Return (x, y) of the center of cell containing provided text 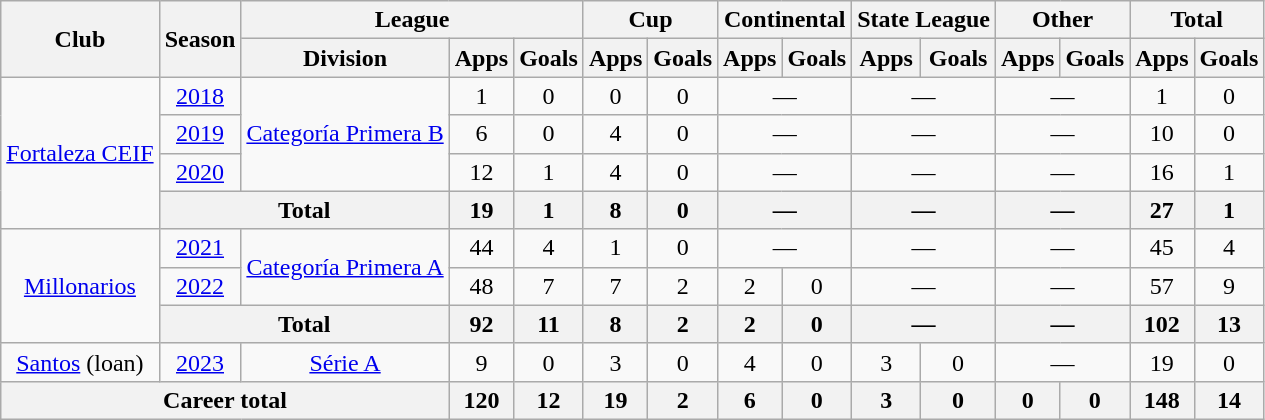
Série A (345, 362)
Career total (225, 400)
27 (1162, 210)
57 (1162, 286)
45 (1162, 248)
13 (1229, 324)
92 (481, 324)
14 (1229, 400)
148 (1162, 400)
Millonarios (80, 286)
2018 (200, 96)
State League (924, 20)
Season (200, 39)
10 (1162, 134)
Categoría Primera B (345, 134)
102 (1162, 324)
2019 (200, 134)
44 (481, 248)
11 (549, 324)
48 (481, 286)
2021 (200, 248)
2022 (200, 286)
2023 (200, 362)
16 (1162, 172)
Cup (650, 20)
Other (1062, 20)
120 (481, 400)
Club (80, 39)
League (412, 20)
Fortaleza CEIF (80, 153)
Continental (785, 20)
2020 (200, 172)
Categoría Primera A (345, 267)
Division (345, 58)
Santos (loan) (80, 362)
